Determine the [x, y] coordinate at the center of the cell enclosing the given text.  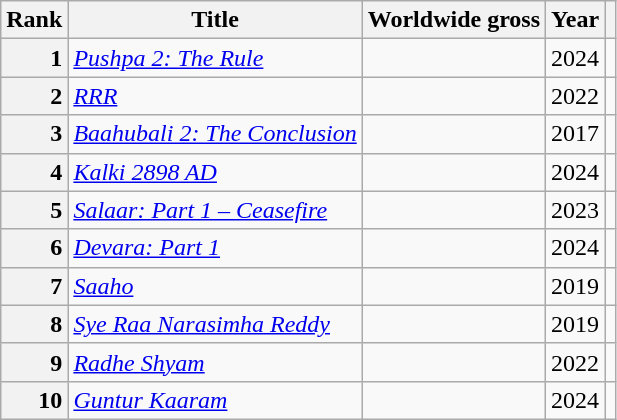
2 [34, 96]
Salaar: Part 1 – Ceasefire [215, 210]
Sye Raa Narasimha Reddy [215, 324]
Year [576, 20]
4 [34, 172]
9 [34, 362]
Pushpa 2: The Rule [215, 58]
2023 [576, 210]
5 [34, 210]
Title [215, 20]
1 [34, 58]
Worldwide gross [454, 20]
7 [34, 286]
Radhe Shyam [215, 362]
3 [34, 134]
6 [34, 248]
10 [34, 400]
2017 [576, 134]
Saaho [215, 286]
Guntur Kaaram [215, 400]
Rank [34, 20]
Baahubali 2: The Conclusion [215, 134]
Kalki 2898 AD [215, 172]
Devara: Part 1 [215, 248]
8 [34, 324]
RRR [215, 96]
